Search for the cell housing the specified text and yield its (x, y) center coordinate. 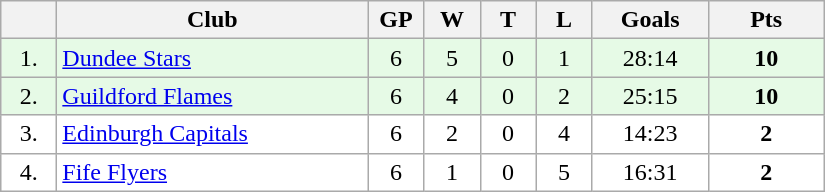
GP (396, 20)
Club (212, 20)
3. (29, 134)
28:14 (650, 58)
L (564, 20)
4. (29, 172)
Edinburgh Capitals (212, 134)
Dundee Stars (212, 58)
Pts (766, 20)
Guildford Flames (212, 96)
2. (29, 96)
Fife Flyers (212, 172)
W (452, 20)
Goals (650, 20)
25:15 (650, 96)
1. (29, 58)
16:31 (650, 172)
T (508, 20)
14:23 (650, 134)
